Determine the (x, y) coordinate at the center of the cell enclosing the given text.  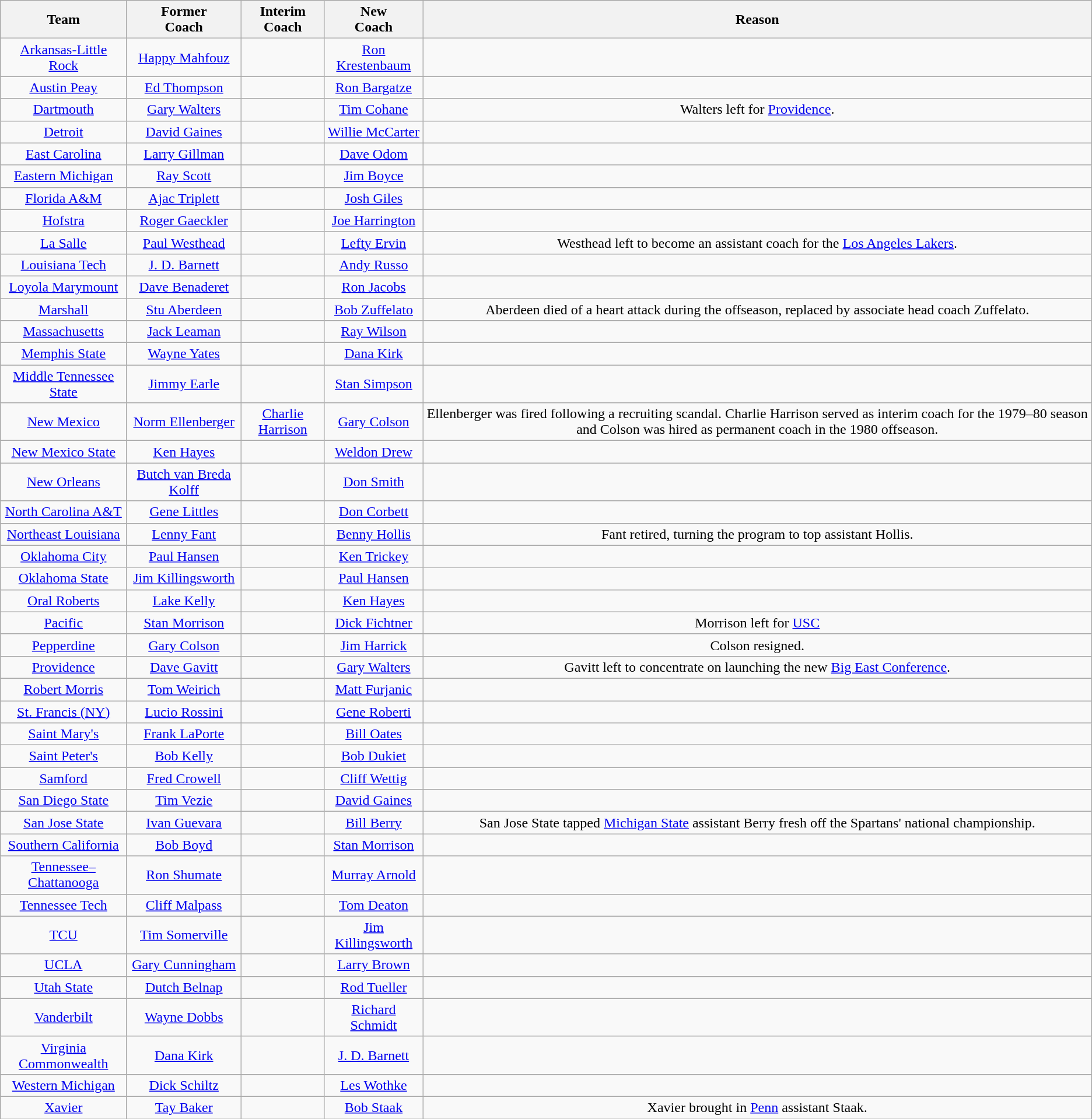
Don Smith (373, 482)
UCLA (64, 965)
Middle Tennessee State (64, 384)
Ajac Triplett (184, 198)
Austin Peay (64, 87)
Rod Tueller (373, 987)
Tim Cohane (373, 110)
Aberdeen died of a heart attack during the offseason, replaced by associate head coach Zuffelato. (757, 310)
Weldon Drew (373, 452)
Bob Kelly (184, 756)
Ivan Guevara (184, 823)
Gavitt left to concentrate on launching the new Big East Conference. (757, 667)
Butch van Breda Kolff (184, 482)
Les Wothke (373, 1085)
Memphis State (64, 354)
New Orleans (64, 482)
Dick Schiltz (184, 1085)
Cliff Wettig (373, 778)
New Mexico State (64, 452)
Southern California (64, 845)
Xavier (64, 1107)
Happy Mahfouz (184, 57)
Colson resigned. (757, 645)
Larry Brown (373, 965)
Jim Boyce (373, 176)
Utah State (64, 987)
San Diego State (64, 801)
North Carolina A&T (64, 512)
Fant retired, turning the program to top assistant Hollis. (757, 534)
Dartmouth (64, 110)
Oral Roberts (64, 601)
Ron Shumate (184, 875)
Arkansas-Little Rock (64, 57)
Benny Hollis (373, 534)
Bill Berry (373, 823)
Dutch Belnap (184, 987)
Frank LaPorte (184, 734)
Cliff Malpass (184, 905)
Willie McCarter (373, 132)
Virginia Commonwealth (64, 1055)
Ron Bargatze (373, 87)
Bill Oates (373, 734)
Louisiana Tech (64, 265)
TCU (64, 935)
Lefty Ervin (373, 243)
Wayne Dobbs (184, 1017)
Pepperdine (64, 645)
Hofstra (64, 220)
Jimmy Earle (184, 384)
Vanderbilt (64, 1017)
Bob Dukiet (373, 756)
East Carolina (64, 154)
Robert Morris (64, 689)
Joe Harrington (373, 220)
Gene Littles (184, 512)
New Mexico (64, 422)
Dick Fichtner (373, 623)
Jim Harrick (373, 645)
Florida A&M (64, 198)
Ray Wilson (373, 332)
Samford (64, 778)
Tim Somerville (184, 935)
Gene Roberti (373, 712)
Eastern Michigan (64, 176)
Norm Ellenberger (184, 422)
Ron Jacobs (373, 287)
Saint Peter's (64, 756)
Massachusetts (64, 332)
St. Francis (NY) (64, 712)
Western Michigan (64, 1085)
San Jose State (64, 823)
Bob Zuffelato (373, 310)
Fred Crowell (184, 778)
San Jose State tapped Michigan State assistant Berry fresh off the Spartans' national championship. (757, 823)
Bob Staak (373, 1107)
Stan Simpson (373, 384)
Lucio Rossini (184, 712)
Ken Trickey (373, 556)
Reason (757, 20)
Walters left for Providence. (757, 110)
Stu Aberdeen (184, 310)
Dave Odom (373, 154)
Tennessee Tech (64, 905)
Lake Kelly (184, 601)
Richard Schmidt (373, 1017)
Wayne Yates (184, 354)
NewCoach (373, 20)
Matt Furjanic (373, 689)
Tom Deaton (373, 905)
Gary Cunningham (184, 965)
Marshall (64, 310)
Xavier brought in Penn assistant Staak. (757, 1107)
Ray Scott (184, 176)
FormerCoach (184, 20)
InterimCoach (283, 20)
Tim Vezie (184, 801)
Ron Krestenbaum (373, 57)
Jack Leaman (184, 332)
Oklahoma State (64, 578)
Saint Mary's (64, 734)
Andy Russo (373, 265)
Josh Giles (373, 198)
Don Corbett (373, 512)
Pacific (64, 623)
Charlie Harrison (283, 422)
Northeast Louisiana (64, 534)
Morrison left for USC (757, 623)
Bob Boyd (184, 845)
Paul Westhead (184, 243)
Larry Gillman (184, 154)
Loyola Marymount (64, 287)
Providence (64, 667)
Dave Gavitt (184, 667)
Lenny Fant (184, 534)
Westhead left to become an assistant coach for the Los Angeles Lakers. (757, 243)
Tay Baker (184, 1107)
Roger Gaeckler (184, 220)
Tom Weirich (184, 689)
Dave Benaderet (184, 287)
Ed Thompson (184, 87)
Tennessee–Chattanooga (64, 875)
Team (64, 20)
Murray Arnold (373, 875)
Oklahoma City (64, 556)
Detroit (64, 132)
La Salle (64, 243)
